Scan for the cell matching the given text and deliver its (x, y) coordinate at center. 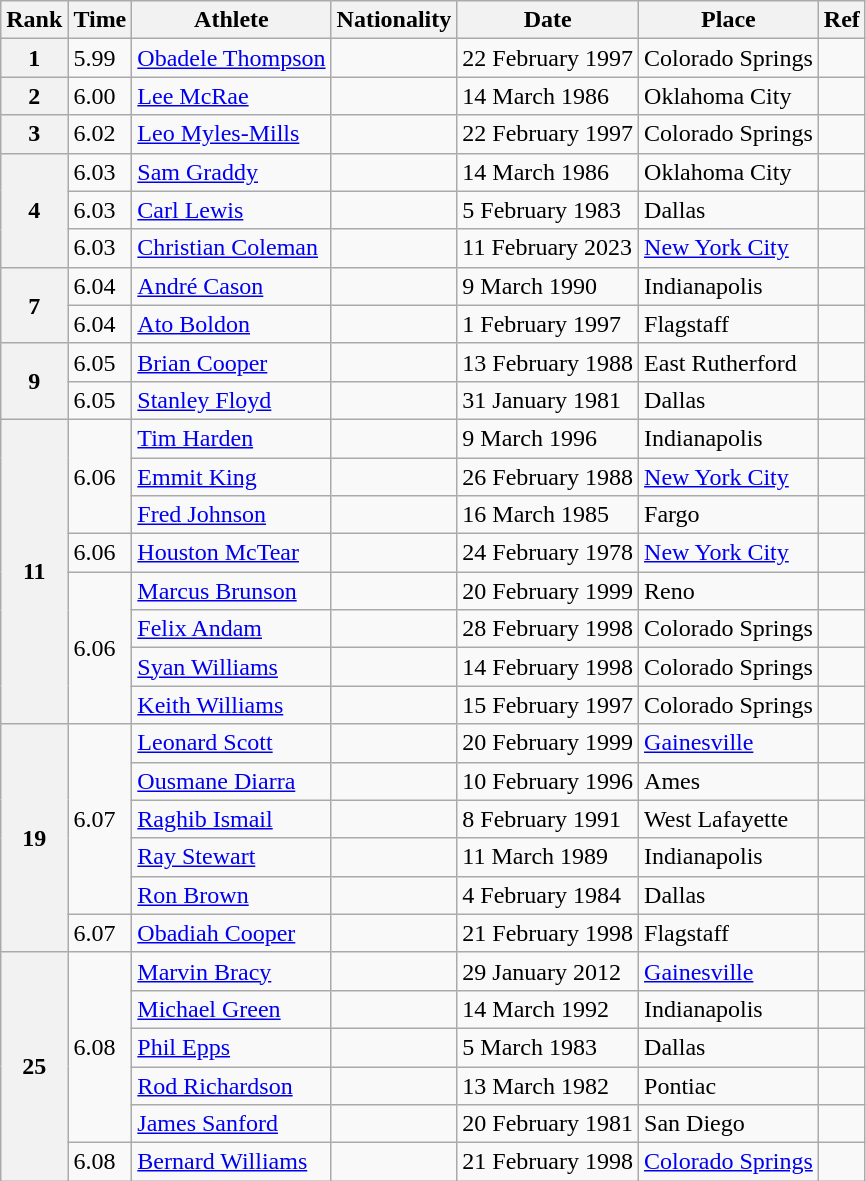
Houston McTear (232, 553)
Ato Boldon (232, 324)
7 (34, 305)
Keith Williams (232, 705)
11 February 2023 (548, 248)
André Cason (232, 286)
Marcus Brunson (232, 591)
Carl Lewis (232, 210)
Athlete (232, 20)
Obadele Thompson (232, 58)
Fred Johnson (232, 515)
9 March 1990 (548, 286)
Emmit King (232, 477)
29 January 2012 (548, 971)
James Sanford (232, 1124)
Pontiac (729, 1085)
13 February 1988 (548, 362)
Ron Brown (232, 895)
Time (100, 20)
13 March 1982 (548, 1085)
11 (34, 571)
1 (34, 58)
Brian Cooper (232, 362)
9 (34, 381)
Sam Graddy (232, 172)
10 February 1996 (548, 781)
Date (548, 20)
5 March 1983 (548, 1047)
Phil Epps (232, 1047)
Place (729, 20)
20 February 1981 (548, 1124)
Leo Myles-Mills (232, 134)
East Rutherford (729, 362)
8 February 1991 (548, 819)
14 February 1998 (548, 667)
5 February 1983 (548, 210)
16 March 1985 (548, 515)
Felix Andam (232, 629)
West Lafayette (729, 819)
3 (34, 134)
Lee McRae (232, 96)
San Diego (729, 1124)
5.99 (100, 58)
Rank (34, 20)
Raghib Ismail (232, 819)
4 (34, 210)
Obadiah Cooper (232, 933)
Christian Coleman (232, 248)
Ray Stewart (232, 857)
4 February 1984 (548, 895)
6.00 (100, 96)
Leonard Scott (232, 743)
26 February 1988 (548, 477)
25 (34, 1066)
Ames (729, 781)
Tim Harden (232, 438)
24 February 1978 (548, 553)
28 February 1998 (548, 629)
Stanley Floyd (232, 400)
19 (34, 838)
Nationality (394, 20)
11 March 1989 (548, 857)
Marvin Bracy (232, 971)
Bernard Williams (232, 1162)
1 February 1997 (548, 324)
Ousmane Diarra (232, 781)
6.02 (100, 134)
15 February 1997 (548, 705)
31 January 1981 (548, 400)
Rod Richardson (232, 1085)
Reno (729, 591)
14 March 1992 (548, 1009)
Syan Williams (232, 667)
Michael Green (232, 1009)
Fargo (729, 515)
2 (34, 96)
Ref (842, 20)
9 March 1996 (548, 438)
